Detect which cell encompasses the target text, then output its [x, y] center coordinate. 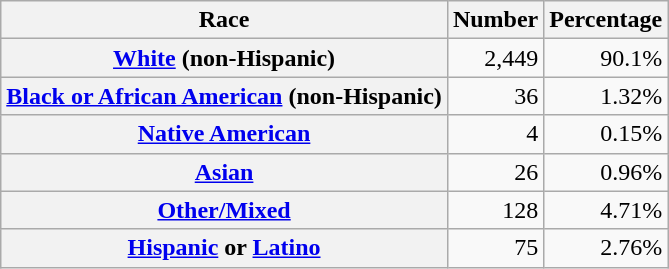
4.71% [606, 210]
Percentage [606, 20]
26 [495, 172]
White (non-Hispanic) [224, 58]
Other/Mixed [224, 210]
Race [224, 20]
0.15% [606, 134]
2.76% [606, 248]
128 [495, 210]
Native American [224, 134]
36 [495, 96]
Number [495, 20]
Black or African American (non-Hispanic) [224, 96]
1.32% [606, 96]
Asian [224, 172]
75 [495, 248]
90.1% [606, 58]
4 [495, 134]
2,449 [495, 58]
0.96% [606, 172]
Hispanic or Latino [224, 248]
